Output the (X, Y) coordinate of the center of the cell containing the given text.  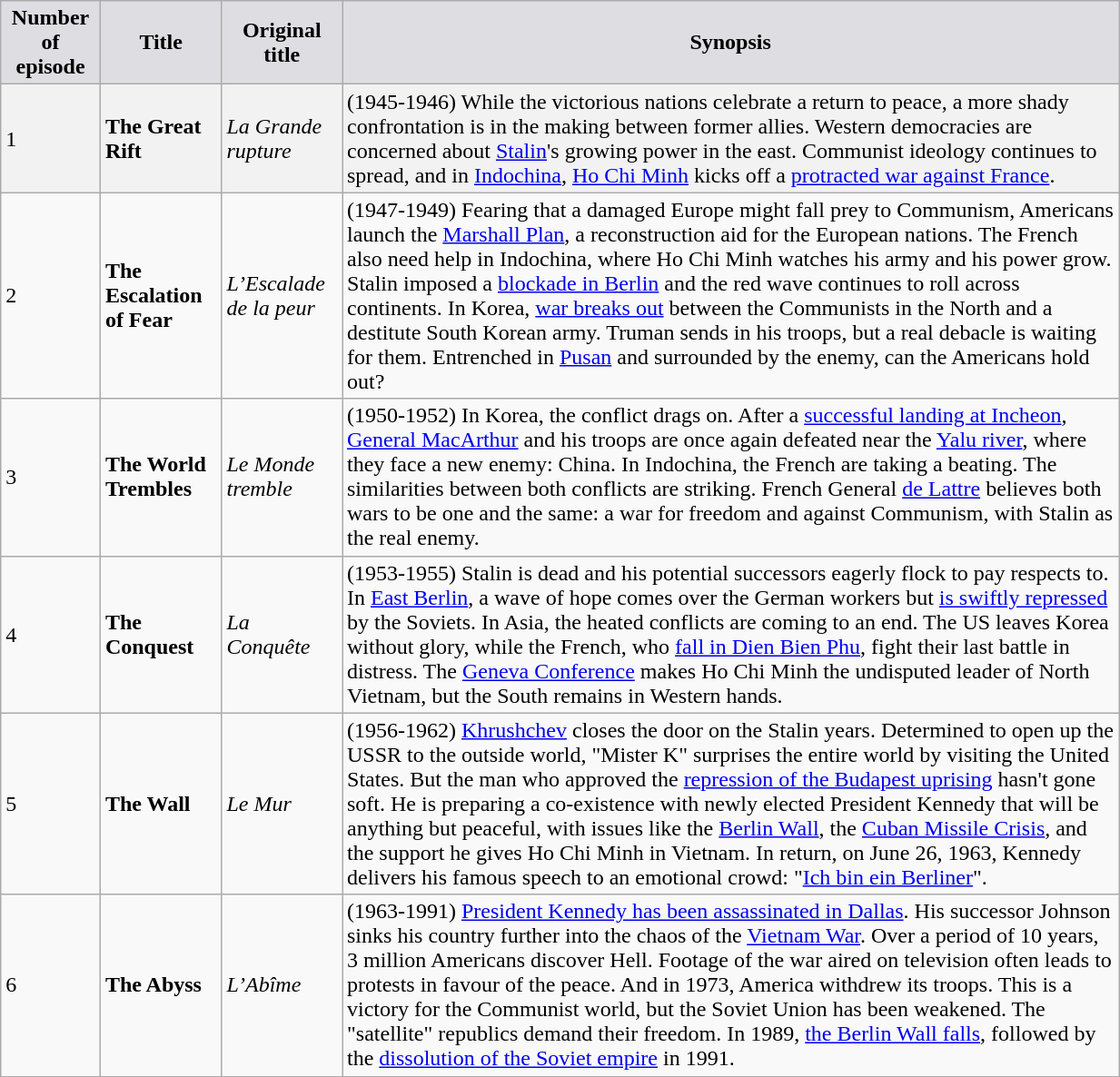
2 (51, 296)
La Conquête (282, 634)
5 (51, 804)
6 (51, 985)
Original title (282, 43)
4 (51, 634)
Title (161, 43)
The Great Rift (161, 138)
1 (51, 138)
The Abyss (161, 985)
Number of episode (51, 43)
L’Abîme (282, 985)
Synopsis (730, 43)
The World Trembles (161, 478)
Le Monde tremble (282, 478)
La Grande rupture (282, 138)
The Wall (161, 804)
3 (51, 478)
L’Escalade de la peur (282, 296)
Le Mur (282, 804)
The Conquest (161, 634)
The Escalation of Fear (161, 296)
